Output the (x, y) coordinate of the center of the cell containing the given text.  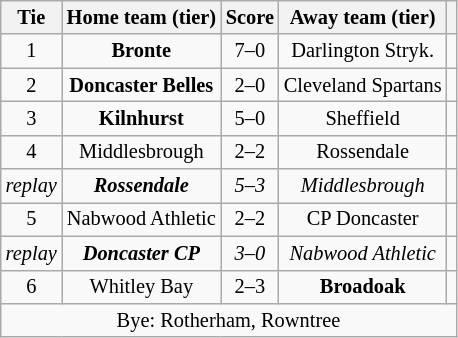
Doncaster Belles (142, 85)
Broadoak (363, 287)
3–0 (250, 253)
Home team (tier) (142, 17)
Score (250, 17)
Kilnhurst (142, 118)
7–0 (250, 51)
4 (32, 152)
Tie (32, 17)
3 (32, 118)
5 (32, 219)
Doncaster CP (142, 253)
Darlington Stryk. (363, 51)
Whitley Bay (142, 287)
5–0 (250, 118)
2–3 (250, 287)
5–3 (250, 186)
Cleveland Spartans (363, 85)
2–0 (250, 85)
1 (32, 51)
2 (32, 85)
Bronte (142, 51)
CP Doncaster (363, 219)
Sheffield (363, 118)
Away team (tier) (363, 17)
Bye: Rotherham, Rowntree (228, 320)
6 (32, 287)
